Return the [X, Y] coordinate for the center point of the cell that contains the specified text.  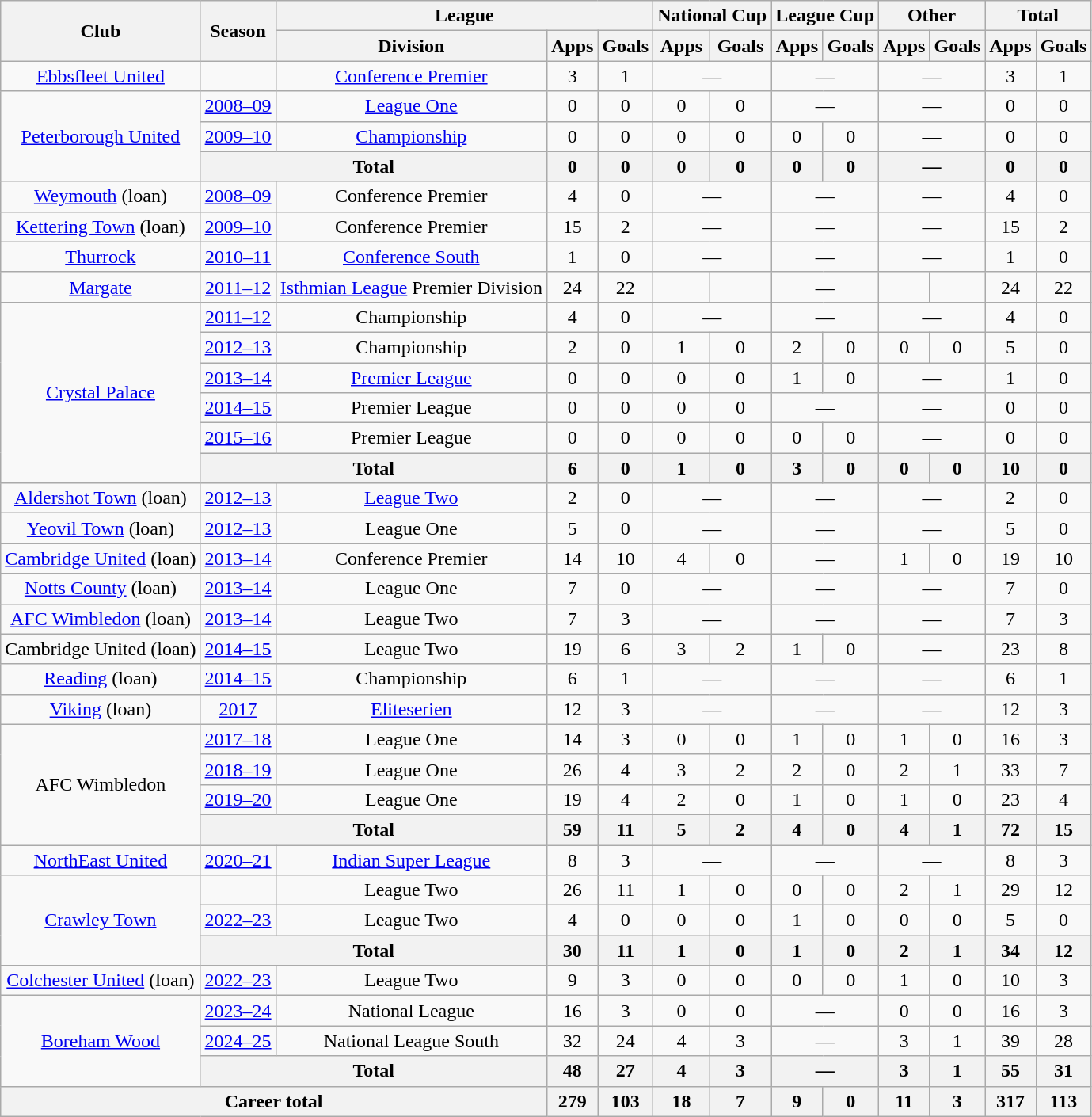
2018–19 [238, 769]
National Cup [713, 16]
29 [1010, 890]
Crystal Palace [101, 392]
League Cup [825, 16]
Weymouth (loan) [101, 196]
Viking (loan) [101, 709]
317 [1010, 1101]
39 [1010, 1041]
33 [1010, 769]
31 [1063, 1071]
Indian Super League [411, 860]
2017 [238, 709]
Eliteserien [411, 709]
Colchester United (loan) [101, 981]
55 [1010, 1071]
Margate [101, 287]
Isthmian League Premier Division [411, 287]
AFC Wimbledon (loan) [101, 619]
Yeovil Town (loan) [101, 528]
Division [411, 46]
Career total [274, 1101]
Crawley Town [101, 921]
Boreham Wood [101, 1041]
National League [411, 1011]
2020–21 [238, 860]
113 [1063, 1101]
2023–24 [238, 1011]
103 [626, 1101]
Peterborough United [101, 136]
Club [101, 31]
Aldershot Town (loan) [101, 498]
32 [572, 1041]
Ebbsfleet United [101, 76]
48 [572, 1071]
Other [932, 16]
2010–11 [238, 257]
Kettering Town (loan) [101, 227]
30 [572, 951]
NorthEast United [101, 860]
72 [1010, 829]
Reading (loan) [101, 679]
National League South [411, 1041]
Season [238, 31]
Thurrock [101, 257]
AFC Wimbledon [101, 784]
2015–16 [238, 438]
League [464, 16]
59 [572, 829]
2017–18 [238, 739]
34 [1010, 951]
279 [572, 1101]
2024–25 [238, 1041]
Conference South [411, 257]
Notts County (loan) [101, 589]
27 [626, 1071]
2019–20 [238, 799]
18 [682, 1101]
28 [1063, 1041]
